For the text-containing cell, return its midpoint in [x, y] coordinate format. 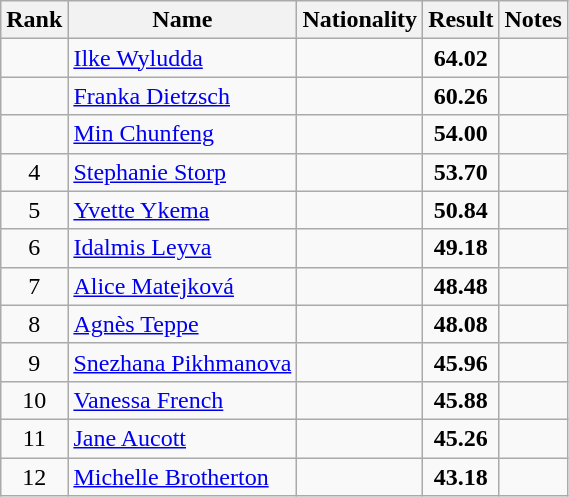
Idalmis Leyva [182, 248]
Yvette Ykema [182, 210]
11 [34, 438]
64.02 [461, 58]
60.26 [461, 96]
12 [34, 477]
49.18 [461, 248]
5 [34, 210]
4 [34, 172]
Ilke Wyludda [182, 58]
Jane Aucott [182, 438]
Result [461, 20]
43.18 [461, 477]
54.00 [461, 134]
9 [34, 362]
50.84 [461, 210]
Vanessa French [182, 400]
Nationality [360, 20]
10 [34, 400]
45.96 [461, 362]
Michelle Brotherton [182, 477]
Name [182, 20]
7 [34, 286]
Snezhana Pikhmanova [182, 362]
Stephanie Storp [182, 172]
Franka Dietzsch [182, 96]
45.26 [461, 438]
Agnès Teppe [182, 324]
Notes [533, 20]
8 [34, 324]
Rank [34, 20]
45.88 [461, 400]
6 [34, 248]
48.48 [461, 286]
48.08 [461, 324]
Min Chunfeng [182, 134]
Alice Matejková [182, 286]
53.70 [461, 172]
